Extract the (X, Y) coordinate from the center of the cell holding the provided text.  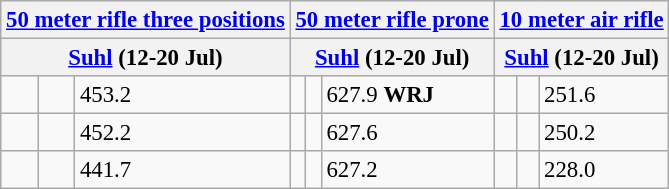
228.0 (604, 170)
50 meter rifle three positions (146, 20)
453.2 (183, 95)
627.6 (408, 133)
627.9 WRJ (408, 95)
10 meter air rifle (582, 20)
627.2 (408, 170)
250.2 (604, 133)
251.6 (604, 95)
50 meter rifle prone (392, 20)
452.2 (183, 133)
441.7 (183, 170)
